Extract the (x, y) coordinate from the center of the cell holding the provided text.  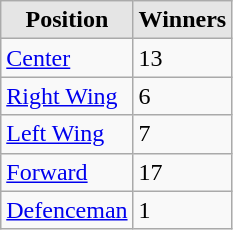
7 (182, 134)
Forward (67, 172)
Winners (182, 20)
Position (67, 20)
1 (182, 210)
6 (182, 96)
17 (182, 172)
Defenceman (67, 210)
Center (67, 58)
Right Wing (67, 96)
Left Wing (67, 134)
13 (182, 58)
